Extract the (x, y) coordinate from the center of the cell holding the provided text.  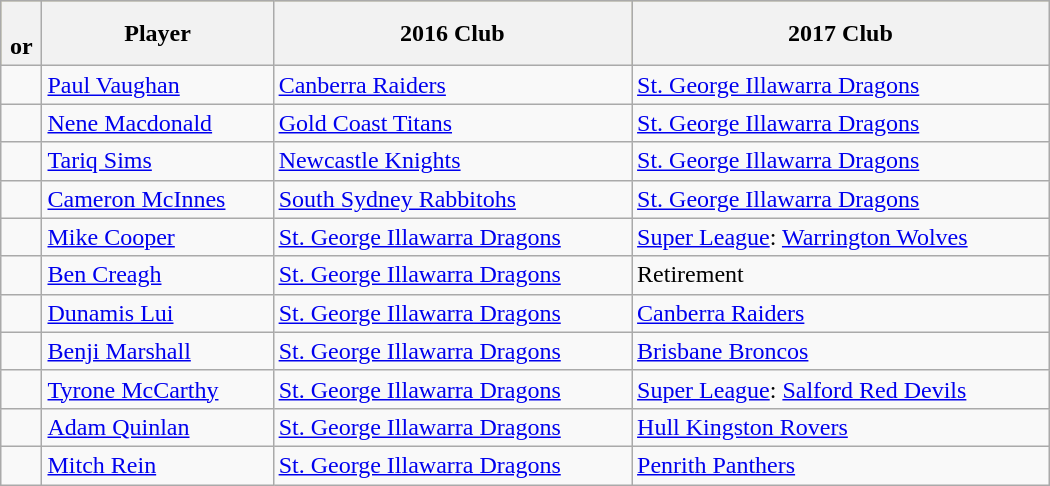
or (22, 34)
Ben Creagh (158, 275)
Super League: Warrington Wolves (841, 237)
Super League: Salford Red Devils (841, 389)
2016 Club (452, 34)
Mike Cooper (158, 237)
Mitch Rein (158, 465)
Brisbane Broncos (841, 351)
Tariq Sims (158, 161)
Cameron McInnes (158, 199)
Gold Coast Titans (452, 123)
Retirement (841, 275)
Penrith Panthers (841, 465)
Dunamis Lui (158, 313)
Paul Vaughan (158, 85)
2017 Club (841, 34)
Adam Quinlan (158, 427)
Player (158, 34)
Tyrone McCarthy (158, 389)
Newcastle Knights (452, 161)
South Sydney Rabbitohs (452, 199)
Benji Marshall (158, 351)
Nene Macdonald (158, 123)
Hull Kingston Rovers (841, 427)
